Find where the given text appears and provide that cell's center as [x, y] coordinate. 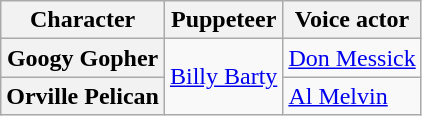
Character [83, 20]
Don Messick [352, 58]
Al Melvin [352, 96]
Voice actor [352, 20]
Orville Pelican [83, 96]
Googy Gopher [83, 58]
Billy Barty [223, 77]
Puppeteer [223, 20]
